Capture the cell that displays the provided text and extract its [x, y] central coordinate. 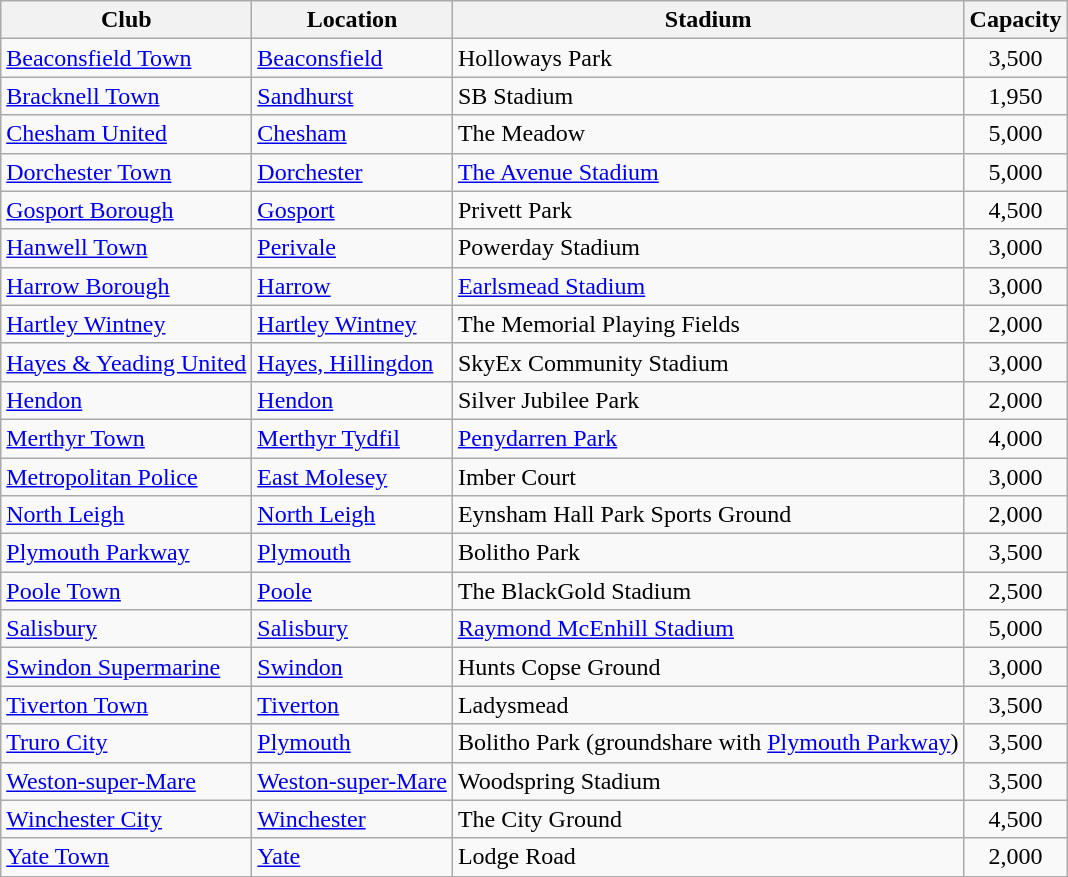
Raymond McEnhill Stadium [708, 629]
The City Ground [708, 819]
Earlsmead Stadium [708, 286]
SB Stadium [708, 96]
Imber Court [708, 477]
SkyEx Community Stadium [708, 362]
Chesham United [126, 134]
Merthyr Town [126, 438]
Privett Park [708, 210]
The Memorial Playing Fields [708, 324]
1,950 [1016, 96]
Poole Town [126, 591]
The Meadow [708, 134]
Bracknell Town [126, 96]
Powerday Stadium [708, 248]
Lodge Road [708, 857]
Hunts Copse Ground [708, 667]
Beaconsfield [352, 58]
Gosport [352, 210]
Truro City [126, 743]
Capacity [1016, 20]
Harrow [352, 286]
Woodspring Stadium [708, 781]
Hanwell Town [126, 248]
2,500 [1016, 591]
Beaconsfield Town [126, 58]
Merthyr Tydfil [352, 438]
Chesham [352, 134]
Sandhurst [352, 96]
Hayes, Hillingdon [352, 362]
Swindon [352, 667]
Winchester [352, 819]
Eynsham Hall Park Sports Ground [708, 515]
Gosport Borough [126, 210]
Bolitho Park [708, 553]
Hayes & Yeading United [126, 362]
Metropolitan Police [126, 477]
Location [352, 20]
Bolitho Park (groundshare with Plymouth Parkway) [708, 743]
East Molesey [352, 477]
Holloways Park [708, 58]
Perivale [352, 248]
Harrow Borough [126, 286]
Silver Jubilee Park [708, 400]
Tiverton Town [126, 705]
Ladysmead [708, 705]
Penydarren Park [708, 438]
Club [126, 20]
Poole [352, 591]
4,000 [1016, 438]
Dorchester Town [126, 172]
Yate [352, 857]
The Avenue Stadium [708, 172]
The BlackGold Stadium [708, 591]
Tiverton [352, 705]
Yate Town [126, 857]
Dorchester [352, 172]
Stadium [708, 20]
Swindon Supermarine [126, 667]
Plymouth Parkway [126, 553]
Winchester City [126, 819]
